Search for the cell housing the specified text and yield its [x, y] center coordinate. 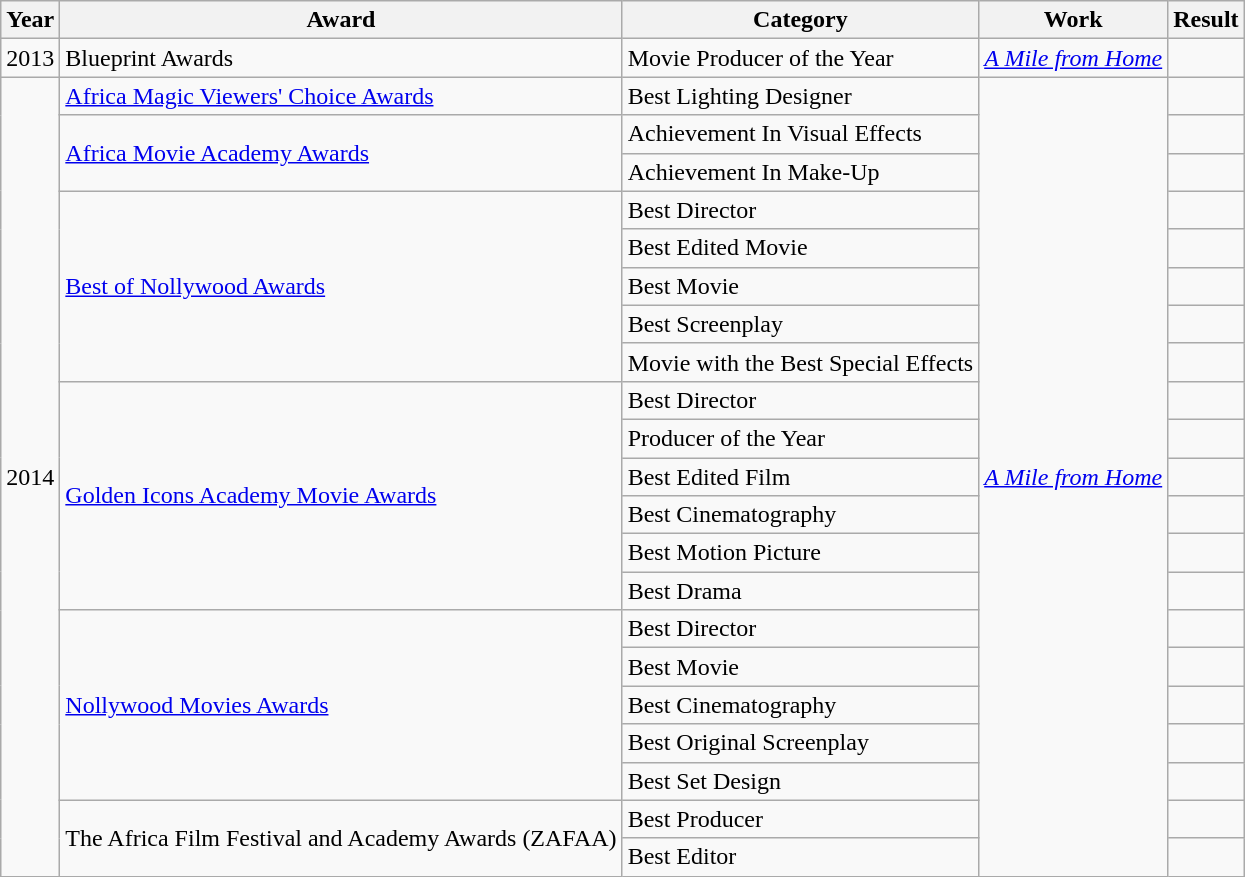
Movie Producer of the Year [800, 58]
Best Original Screenplay [800, 743]
Result [1206, 20]
Best Editor [800, 857]
Best Lighting Designer [800, 96]
Best Edited Movie [800, 248]
Best Screenplay [800, 324]
Best Producer [800, 819]
Work [1074, 20]
Year [30, 20]
Golden Icons Academy Movie Awards [341, 495]
Category [800, 20]
2014 [30, 476]
Achievement In Make-Up [800, 172]
2013 [30, 58]
Movie with the Best Special Effects [800, 362]
Best Drama [800, 591]
Achievement In Visual Effects [800, 134]
Award [341, 20]
Producer of the Year [800, 438]
Blueprint Awards [341, 58]
Africa Movie Academy Awards [341, 153]
Best Set Design [800, 781]
Africa Magic Viewers' Choice Awards [341, 96]
The Africa Film Festival and Academy Awards (ZAFAA) [341, 838]
Best of Nollywood Awards [341, 286]
Nollywood Movies Awards [341, 705]
Best Edited Film [800, 477]
Best Motion Picture [800, 553]
